Locate the cell with the specified text and output its (X, Y) center coordinate. 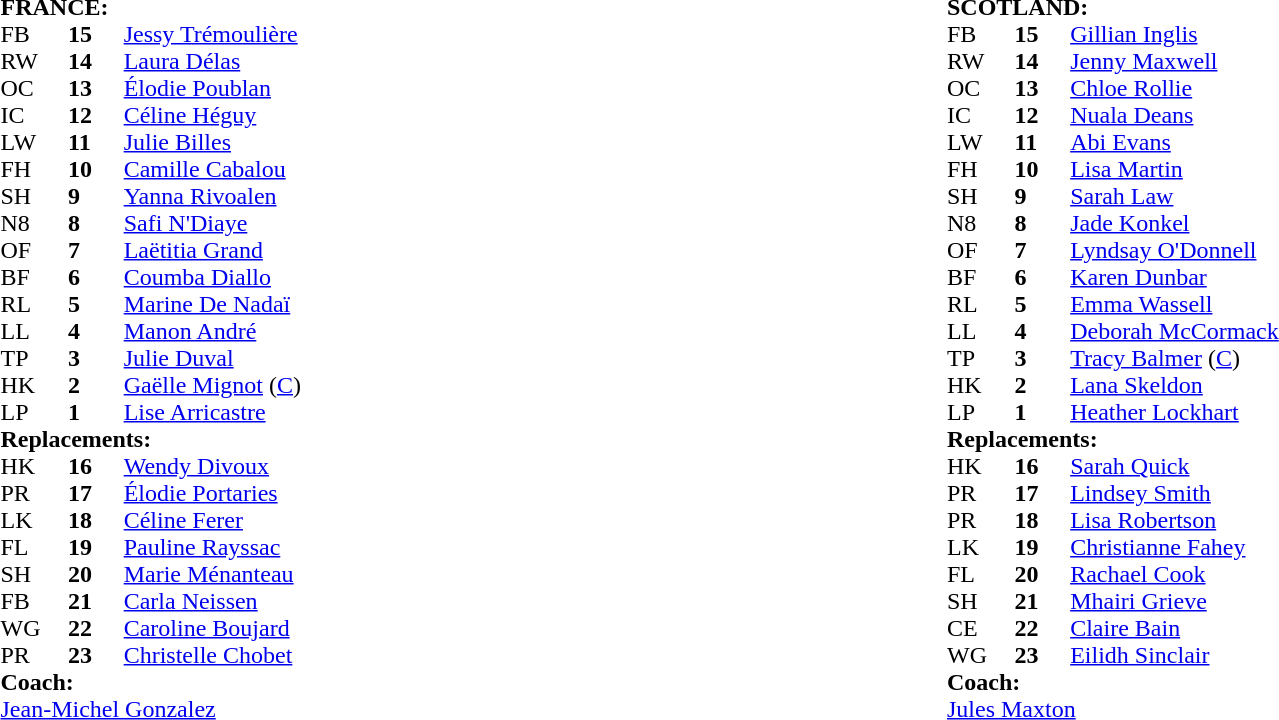
Carla Neissen (328, 602)
Élodie Portaries (328, 494)
Laura Délas (328, 62)
Marie Ménanteau (328, 574)
Lise Arricastre (328, 412)
Élodie Poublan (328, 88)
Replacements: (470, 440)
Laëtitia Grand (328, 250)
Julie Billes (328, 142)
Coach: (470, 682)
Yanna Rivoalen (328, 196)
Wendy Divoux (328, 466)
Céline Héguy (328, 116)
Pauline Rayssac (328, 548)
Gaëlle Mignot (C) (328, 386)
Jessy Trémoulière (328, 34)
Coumba Diallo (328, 278)
Camille Cabalou (328, 170)
Manon André (328, 332)
Caroline Boujard (328, 628)
Julie Duval (328, 358)
Marine De Nadaï (328, 304)
Safi N'Diaye (328, 224)
Christelle Chobet (328, 656)
CE (980, 628)
Céline Ferer (328, 520)
